Return [x, y] of the center of cell containing provided text 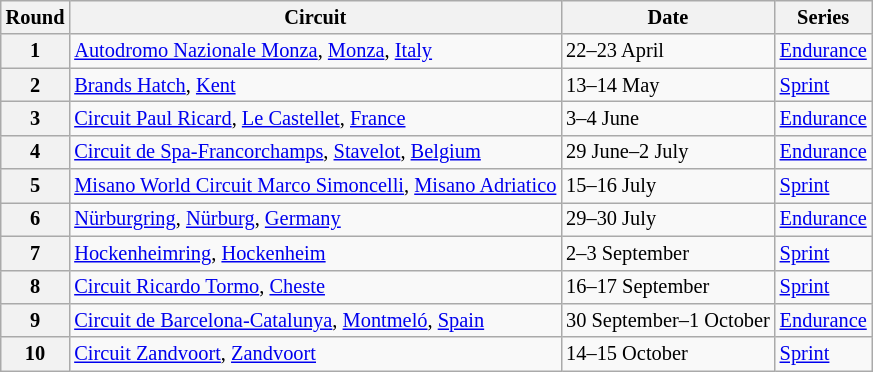
22–23 April [668, 51]
10 [36, 354]
Autodromo Nazionale Monza, Monza, Italy [315, 51]
Series [824, 17]
Circuit Ricardo Tormo, Cheste [315, 287]
29 June–2 July [668, 152]
3–4 June [668, 118]
9 [36, 320]
Misano World Circuit Marco Simoncelli, Misano Adriatico [315, 186]
Round [36, 17]
13–14 May [668, 85]
Circuit de Barcelona-Catalunya, Montmeló, Spain [315, 320]
Hockenheimring, Hockenheim [315, 253]
29–30 July [668, 219]
15–16 July [668, 186]
3 [36, 118]
Brands Hatch, Kent [315, 85]
4 [36, 152]
Circuit de Spa-Francorchamps, Stavelot, Belgium [315, 152]
Date [668, 17]
2–3 September [668, 253]
6 [36, 219]
30 September–1 October [668, 320]
Circuit [315, 17]
Circuit Zandvoort, Zandvoort [315, 354]
7 [36, 253]
5 [36, 186]
8 [36, 287]
2 [36, 85]
Circuit Paul Ricard, Le Castellet, France [315, 118]
16–17 September [668, 287]
Nürburgring, Nürburg, Germany [315, 219]
14–15 October [668, 354]
1 [36, 51]
